For the text-containing cell, return its midpoint in (X, Y) coordinate format. 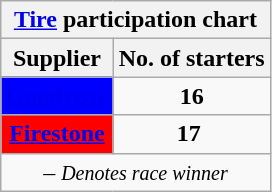
16 (192, 96)
Firestone (57, 134)
17 (192, 134)
No. of starters (192, 58)
– Denotes race winner (136, 172)
Goodyear (57, 96)
Supplier (57, 58)
Tire participation chart (136, 20)
